Identify which cell holds the provided text, then report its (X, Y) central coordinate. 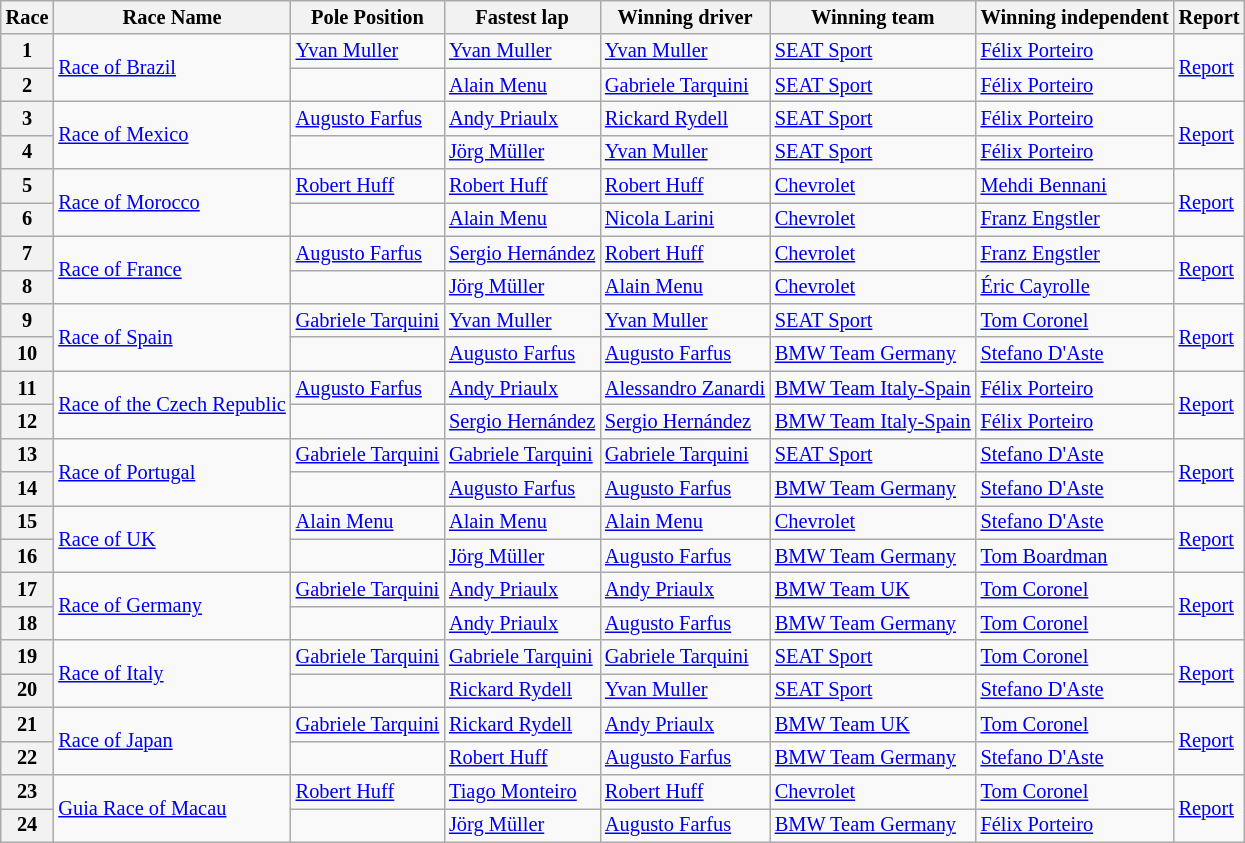
Tiago Monteiro (522, 791)
Pole Position (368, 17)
Fastest lap (522, 17)
Winning independent (1075, 17)
6 (28, 219)
1 (28, 51)
Alessandro Zanardi (685, 388)
5 (28, 186)
23 (28, 791)
15 (28, 522)
Race of Brazil (172, 68)
12 (28, 421)
Race (28, 17)
Race of UK (172, 538)
Mehdi Bennani (1075, 186)
Winning driver (685, 17)
Race of Portugal (172, 472)
21 (28, 724)
14 (28, 489)
17 (28, 589)
4 (28, 152)
Winning team (873, 17)
Tom Boardman (1075, 556)
10 (28, 354)
Race of Japan (172, 740)
19 (28, 657)
24 (28, 825)
Race Name (172, 17)
16 (28, 556)
Guia Race of Macau (172, 808)
Race of Mexico (172, 134)
13 (28, 455)
Éric Cayrolle (1075, 287)
11 (28, 388)
Race of Spain (172, 336)
Race of Morocco (172, 202)
7 (28, 253)
Race of France (172, 270)
2 (28, 85)
Race of the Czech Republic (172, 404)
Race of Italy (172, 674)
22 (28, 758)
3 (28, 118)
8 (28, 287)
9 (28, 320)
Nicola Larini (685, 219)
18 (28, 623)
Race of Germany (172, 606)
20 (28, 690)
